Output the (x, y) coordinate of the center of the cell containing the given text.  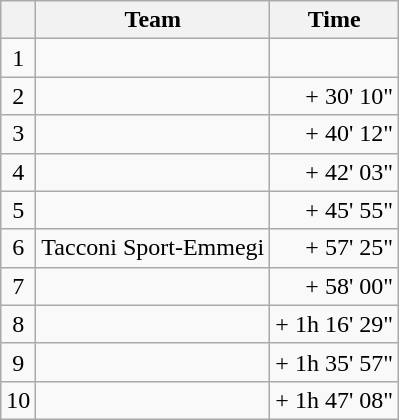
8 (18, 324)
1 (18, 58)
3 (18, 134)
+ 42' 03" (334, 172)
Team (153, 20)
+ 1h 47' 08" (334, 400)
4 (18, 172)
6 (18, 248)
+ 40' 12" (334, 134)
2 (18, 96)
7 (18, 286)
+ 1h 35' 57" (334, 362)
+ 45' 55" (334, 210)
Tacconi Sport-Emmegi (153, 248)
+ 1h 16' 29" (334, 324)
10 (18, 400)
5 (18, 210)
Time (334, 20)
+ 57' 25" (334, 248)
9 (18, 362)
+ 30' 10" (334, 96)
+ 58' 00" (334, 286)
